Determine the [X, Y] coordinate at the center of the cell enclosing the given text.  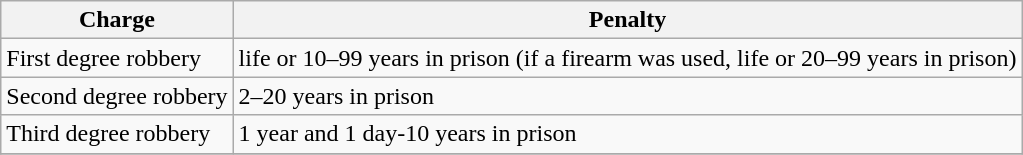
Charge [117, 20]
Penalty [628, 20]
Second degree robbery [117, 96]
life or 10–99 years in prison (if a firearm was used, life or 20–99 years in prison) [628, 58]
2–20 years in prison [628, 96]
Third degree robbery [117, 134]
First degree robbery [117, 58]
1 year and 1 day-10 years in prison [628, 134]
